Capture the cell that displays the provided text and extract its (x, y) central coordinate. 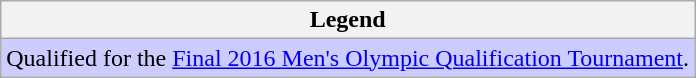
Qualified for the Final 2016 Men's Olympic Qualification Tournament. (348, 58)
Legend (348, 20)
